Return [X, Y] of the center of cell containing provided text 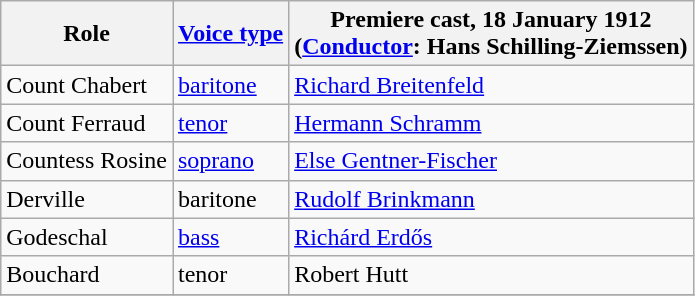
Rudolf Brinkmann [491, 199]
Hermann Schramm [491, 123]
Godeschal [87, 237]
Count Chabert [87, 85]
Voice type [230, 34]
soprano [230, 161]
Premiere cast, 18 January 1912(Conductor: Hans Schilling-Ziemssen) [491, 34]
Richard Breitenfeld [491, 85]
Countess Rosine [87, 161]
Count Ferraud [87, 123]
Else Gentner-Fischer [491, 161]
Role [87, 34]
Bouchard [87, 275]
Richárd Erdős [491, 237]
Robert Hutt [491, 275]
Derville [87, 199]
bass [230, 237]
